Return the [x, y] coordinate for the center point of the cell that contains the specified text.  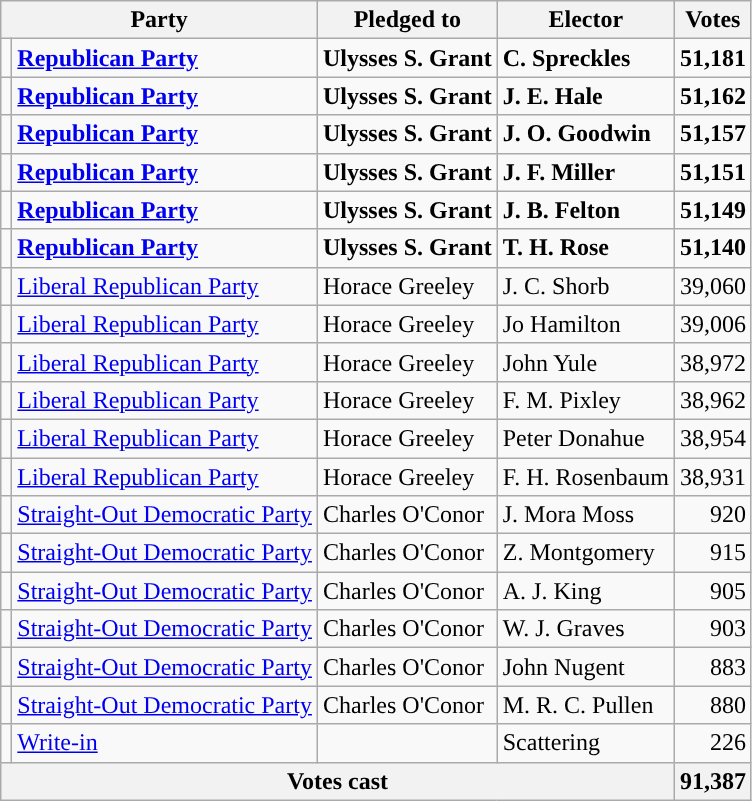
39,006 [712, 324]
38,954 [712, 438]
C. Spreckles [586, 58]
F. H. Rosenbaum [586, 477]
W. J. Graves [586, 629]
51,162 [712, 96]
91,387 [712, 781]
Votes [712, 20]
John Yule [586, 362]
920 [712, 515]
51,181 [712, 58]
J. C. Shorb [586, 286]
Write-in [165, 743]
51,157 [712, 134]
38,972 [712, 362]
51,140 [712, 248]
J. F. Miller [586, 172]
J. O. Goodwin [586, 134]
39,060 [712, 286]
38,931 [712, 477]
Peter Donahue [586, 438]
J. B. Felton [586, 210]
A. J. King [586, 591]
905 [712, 591]
51,151 [712, 172]
51,149 [712, 210]
Party [160, 20]
J. Mora Moss [586, 515]
Z. Montgomery [586, 553]
M. R. C. Pullen [586, 705]
J. E. Hale [586, 96]
903 [712, 629]
Pledged to [407, 20]
Scattering [586, 743]
Elector [586, 20]
John Nugent [586, 667]
880 [712, 705]
883 [712, 667]
38,962 [712, 400]
Votes cast [338, 781]
T. H. Rose [586, 248]
226 [712, 743]
Jo Hamilton [586, 324]
915 [712, 553]
F. M. Pixley [586, 400]
